Detect which cell encompasses the target text, then output its [x, y] center coordinate. 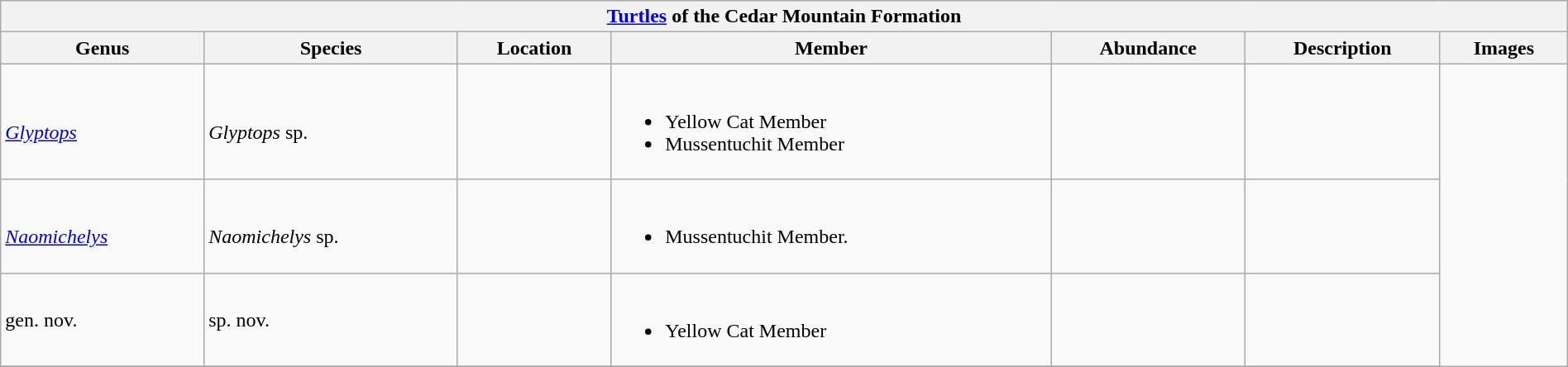
Yellow Cat Member [832, 319]
Abundance [1148, 48]
gen. nov. [103, 319]
Naomichelys [103, 226]
sp. nov. [331, 319]
Member [832, 48]
Species [331, 48]
Glyptops sp. [331, 122]
Yellow Cat MemberMussentuchit Member [832, 122]
Location [534, 48]
Naomichelys sp. [331, 226]
Mussentuchit Member. [832, 226]
Glyptops [103, 122]
Description [1342, 48]
Turtles of the Cedar Mountain Formation [784, 17]
Genus [103, 48]
Images [1503, 48]
